Detect which cell encompasses the target text, then output its (X, Y) center coordinate. 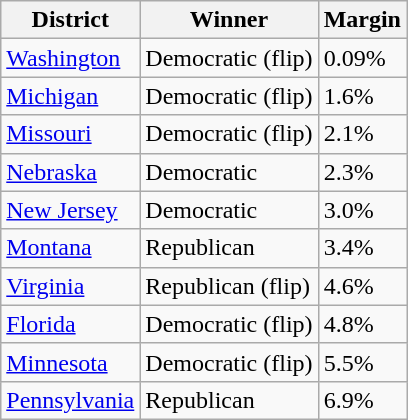
Nebraska (70, 172)
Virginia (70, 286)
Margin (362, 20)
District (70, 20)
1.6% (362, 96)
Florida (70, 324)
New Jersey (70, 210)
Missouri (70, 134)
2.1% (362, 134)
Winner (229, 20)
Washington (70, 58)
3.0% (362, 210)
Minnesota (70, 362)
5.5% (362, 362)
6.9% (362, 400)
4.6% (362, 286)
Pennsylvania (70, 400)
3.4% (362, 248)
Michigan (70, 96)
4.8% (362, 324)
0.09% (362, 58)
Republican (flip) (229, 286)
Montana (70, 248)
2.3% (362, 172)
